Determine the [x, y] coordinate at the center of the cell enclosing the given text.  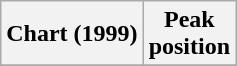
Chart (1999) [72, 34]
Peakposition [189, 34]
